Capture the cell that displays the provided text and extract its [X, Y] central coordinate. 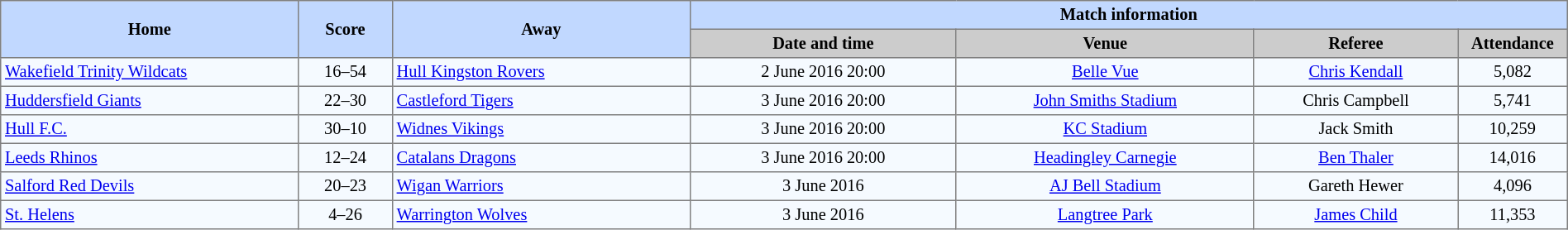
Away [541, 30]
Referee [1355, 43]
KC Stadium [1105, 129]
4–26 [346, 214]
Hull F.C. [150, 129]
20–23 [346, 186]
John Smiths Stadium [1105, 100]
Jack Smith [1355, 129]
Headingley Carnegie [1105, 157]
16–54 [346, 72]
Salford Red Devils [150, 186]
10,259 [1513, 129]
Leeds Rhinos [150, 157]
St. Helens [150, 214]
Catalans Dragons [541, 157]
Gareth Hewer [1355, 186]
Huddersfield Giants [150, 100]
30–10 [346, 129]
Score [346, 30]
Chris Campbell [1355, 100]
James Child [1355, 214]
Langtree Park [1105, 214]
12–24 [346, 157]
Castleford Tigers [541, 100]
Wakefield Trinity Wildcats [150, 72]
4,096 [1513, 186]
11,353 [1513, 214]
Attendance [1513, 43]
AJ Bell Stadium [1105, 186]
Venue [1105, 43]
14,016 [1513, 157]
Belle Vue [1105, 72]
Widnes Vikings [541, 129]
Hull Kingston Rovers [541, 72]
5,741 [1513, 100]
Match information [1128, 15]
2 June 2016 20:00 [823, 72]
Home [150, 30]
Ben Thaler [1355, 157]
Warrington Wolves [541, 214]
22–30 [346, 100]
Date and time [823, 43]
5,082 [1513, 72]
Chris Kendall [1355, 72]
Wigan Warriors [541, 186]
